Provide the (X, Y) coordinate of the cell's center where the given text is located.  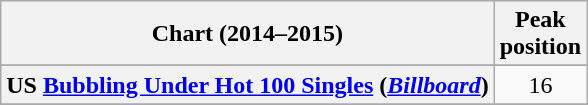
16 (540, 85)
Peakposition (540, 34)
US Bubbling Under Hot 100 Singles (Billboard) (248, 85)
Chart (2014–2015) (248, 34)
